Capture the cell that displays the provided text and extract its (X, Y) central coordinate. 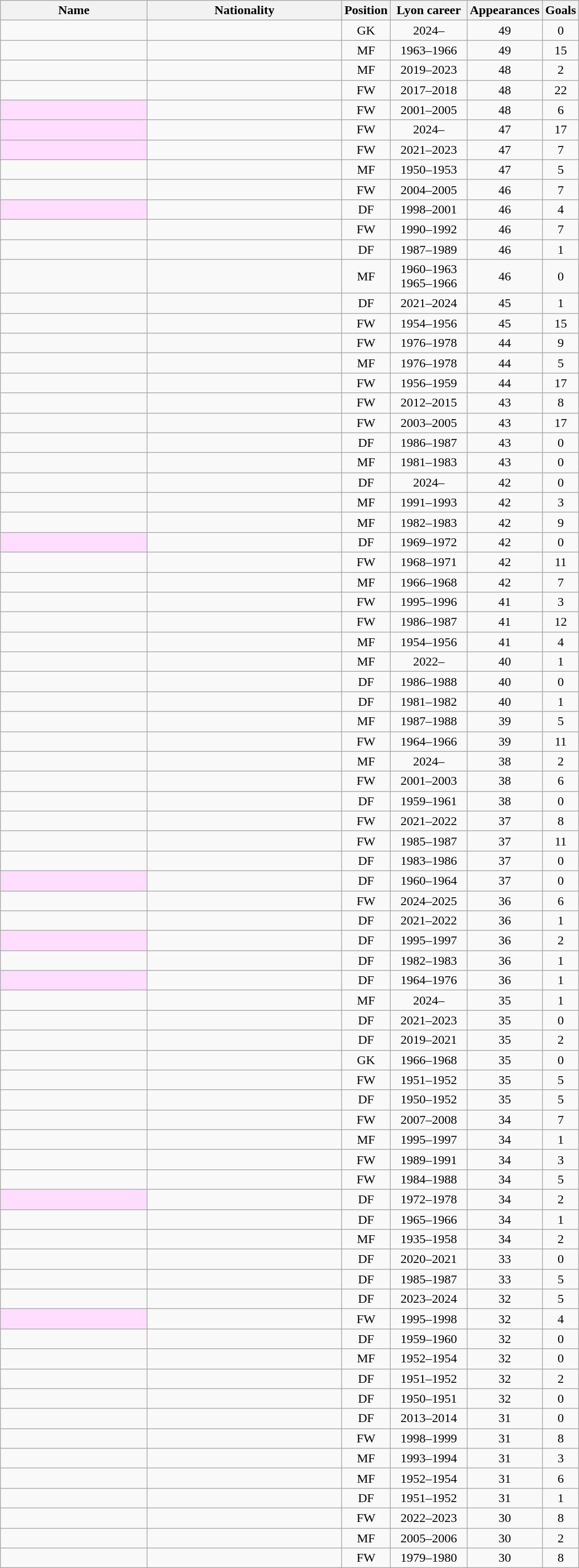
1983–1986 (429, 861)
1969–1972 (429, 542)
1959–1961 (429, 801)
1959–1960 (429, 1339)
1972–1978 (429, 1199)
2017–2018 (429, 90)
1998–2001 (429, 209)
1964–1966 (429, 741)
1987–1989 (429, 250)
2007–2008 (429, 1120)
Name (74, 10)
1960–1964 (429, 881)
1965–1966 (429, 1220)
1995–1996 (429, 602)
1981–1983 (429, 462)
1956–1959 (429, 383)
1989–1991 (429, 1159)
Appearances (505, 10)
2023–2024 (429, 1299)
1935–1958 (429, 1239)
1981–1982 (429, 702)
1993–1994 (429, 1458)
2019–2021 (429, 1040)
2022– (429, 662)
1960–19631965–1966 (429, 276)
1963–1966 (429, 50)
1968–1971 (429, 562)
22 (561, 90)
Nationality (245, 10)
1986–1988 (429, 682)
2012–2015 (429, 403)
1995–1998 (429, 1319)
2024–2025 (429, 900)
Goals (561, 10)
1991–1993 (429, 502)
2001–2005 (429, 110)
1979–1980 (429, 1558)
Lyon career (429, 10)
1998–1999 (429, 1438)
2021–2024 (429, 303)
1950–1951 (429, 1398)
1987–1988 (429, 721)
1990–1992 (429, 229)
2004–2005 (429, 189)
2022–2023 (429, 1518)
1984–1988 (429, 1179)
2019–2023 (429, 70)
2003–2005 (429, 423)
2005–2006 (429, 1538)
1950–1953 (429, 170)
Position (366, 10)
1964–1976 (429, 980)
2020–2021 (429, 1259)
1950–1952 (429, 1100)
12 (561, 622)
2013–2014 (429, 1418)
2001–2003 (429, 781)
